Identify which cell holds the provided text, then report its [X, Y] central coordinate. 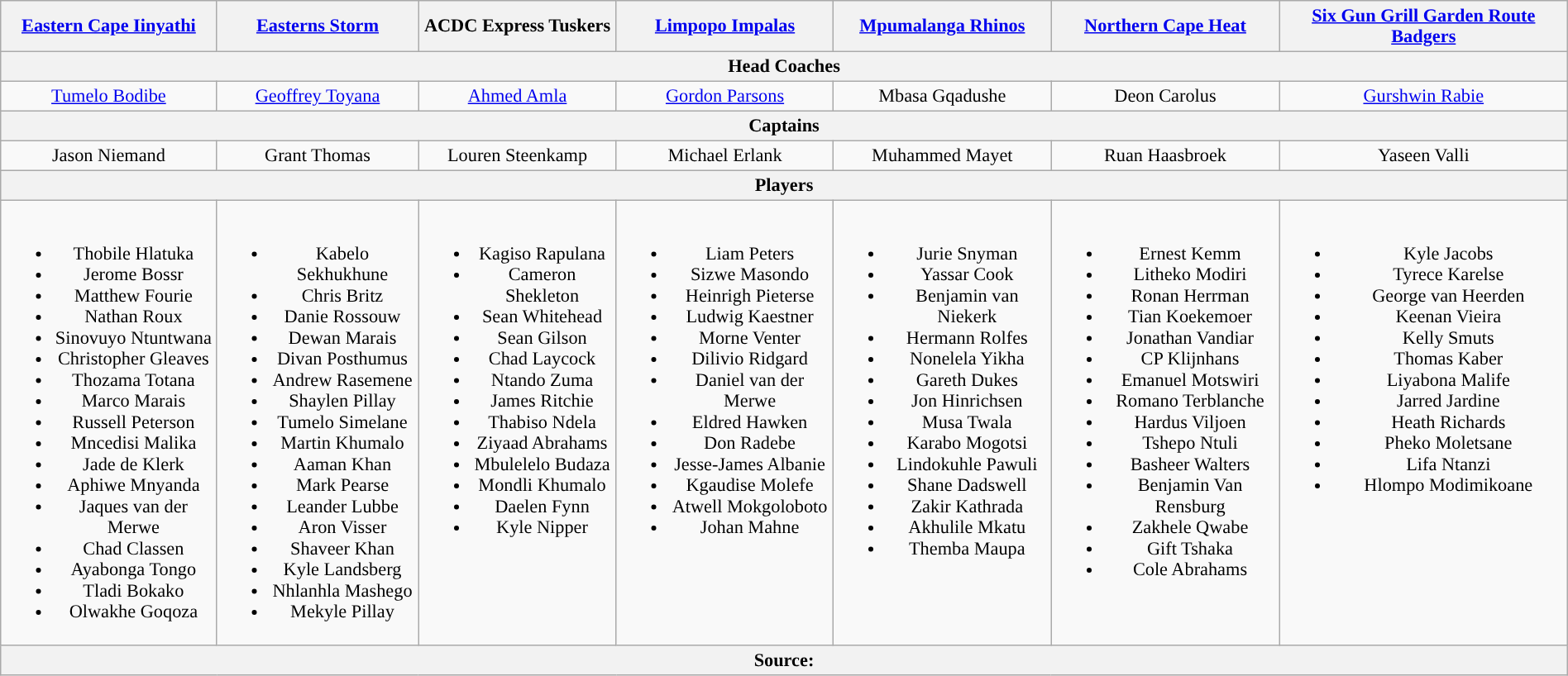
Michael Erlank [724, 155]
Ruan Haasbroek [1166, 155]
Gurshwin Rabie [1423, 96]
Gordon Parsons [724, 96]
Yaseen Valli [1423, 155]
Jason Niemand [109, 155]
Eastern Cape Iinyathi [109, 26]
Tumelo Bodibe [109, 96]
Geoffrey Toyana [318, 96]
Easterns Storm [318, 26]
Deon Carolus [1166, 96]
Mbasa Gqadushe [943, 96]
Grant Thomas [318, 155]
Source: [784, 660]
Limpopo Impalas [724, 26]
Players [784, 185]
Head Coaches [784, 66]
Louren Steenkamp [518, 155]
Muhammed Mayet [943, 155]
Mpumalanga Rhinos [943, 26]
ACDC Express Tuskers [518, 26]
Northern Cape Heat [1166, 26]
Six Gun Grill Garden Route Badgers [1423, 26]
Captains [784, 126]
Ahmed Amla [518, 96]
